For the text-containing cell, return its midpoint in (x, y) coordinate format. 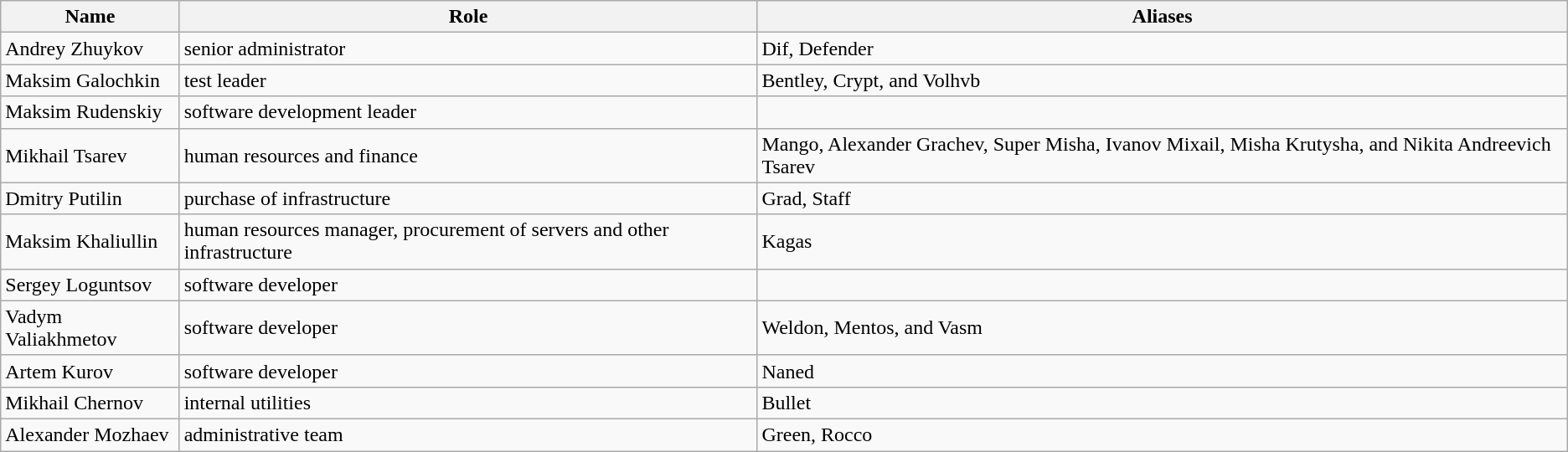
Maksim Khaliullin (90, 241)
Mikhail Chernov (90, 403)
Dif, Defender (1163, 49)
Alexander Mozhaev (90, 434)
Mango, Alexander Grachev, Super Misha, Ivanov Mixail, Misha Krutysha, and Nikita Andreevich Tsarev (1163, 156)
Green, Rocco (1163, 434)
Grad, Staff (1163, 198)
Maksim Rudenskiy (90, 112)
human resources manager, procurement of servers and other infrastructure (468, 241)
Mikhail Tsarev (90, 156)
purchase of infrastructure (468, 198)
human resources and finance (468, 156)
Dmitry Putilin (90, 198)
senior administrator (468, 49)
Naned (1163, 371)
Maksim Galochkin (90, 80)
internal utilities (468, 403)
Role (468, 17)
Name (90, 17)
Sergey Loguntsov (90, 285)
test leader (468, 80)
Bullet (1163, 403)
software development leader (468, 112)
Kagas (1163, 241)
Vadym Valiakhmetov (90, 328)
Aliases (1163, 17)
Bentley, Crypt, and Volhvb (1163, 80)
Weldon, Mentos, and Vasm (1163, 328)
Andrey Zhuykov (90, 49)
administrative team (468, 434)
Artem Kurov (90, 371)
